From the cell containing the given text, extract its center point as [X, Y] coordinate. 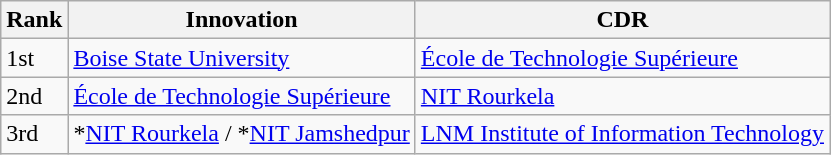
NIT Rourkela [622, 96]
*NIT Rourkela / *NIT Jamshedpur [242, 134]
CDR [622, 20]
LNM Institute of Information Technology [622, 134]
1st [34, 58]
2nd [34, 96]
Rank [34, 20]
3rd [34, 134]
Innovation [242, 20]
Boise State University [242, 58]
